Detect which cell encompasses the target text, then output its [x, y] center coordinate. 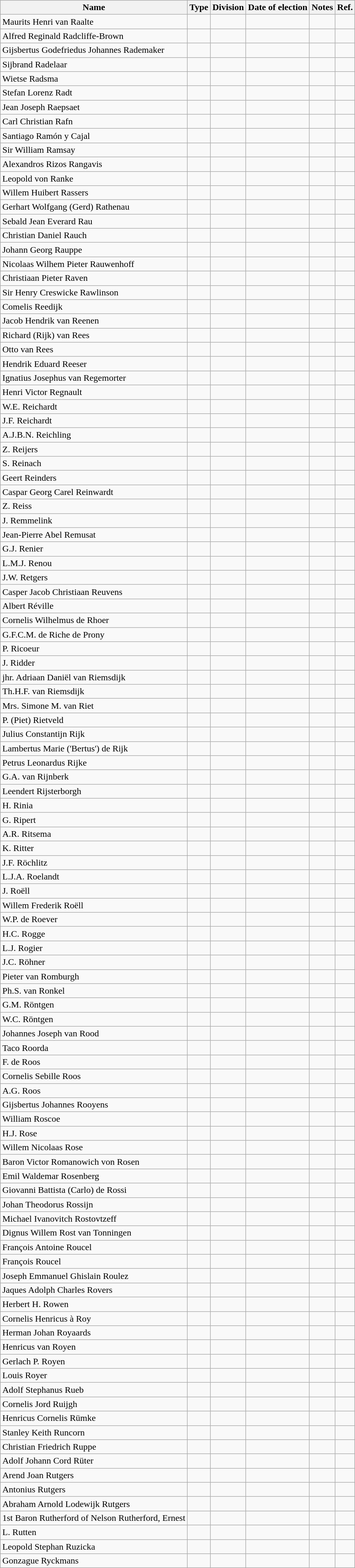
Gijsbertus Johannes Rooyens [94, 1105]
J. Roëll [94, 891]
Lambertus Marie ('Bertus') de Rijk [94, 748]
Sir Henry Creswicke Rawlinson [94, 292]
W.C. Röntgen [94, 1019]
François Antoine Roucel [94, 1247]
Jacob Hendrik van Reenen [94, 321]
Mrs. Simone M. van Riet [94, 706]
Sir William Ramsay [94, 150]
François Roucel [94, 1261]
Jaques Adolph Charles Rovers [94, 1290]
Carl Christian Rafn [94, 121]
Division [228, 7]
Johan Theodorus Rossijn [94, 1204]
Julius Constantijn Rijk [94, 734]
Cornelis Jord Ruijgh [94, 1404]
L.J. Rogier [94, 948]
Cornelis Wilhelmus de Rhoer [94, 620]
J.F. Reichardt [94, 421]
J. Remmelink [94, 520]
Sijbrand Radelaar [94, 64]
Stefan Lorenz Radt [94, 93]
G. Ripert [94, 820]
L.J.A. Roelandt [94, 877]
Otto van Rees [94, 349]
Adolf Stephanus Rueb [94, 1390]
Z. Reijers [94, 449]
Joseph Emmanuel Ghislain Roulez [94, 1276]
Ph.S. van Ronkel [94, 991]
Willem Huibert Rassers [94, 193]
Comelis Reedijk [94, 307]
Giovanni Battista (Carlo) de Rossi [94, 1190]
P. Ricoeur [94, 649]
Pieter van Romburgh [94, 976]
Alfred Reginald Radcliffe-Brown [94, 36]
Maurits Henri van Raalte [94, 22]
1st Baron Rutherford of Nelson Rutherford, Ernest [94, 1518]
K. Ritter [94, 848]
J.C. Röhner [94, 962]
Johann Georg Rauppe [94, 250]
Christian Friedrich Ruppe [94, 1447]
William Roscoe [94, 1119]
A.R. Ritsema [94, 834]
H.C. Rogge [94, 934]
Hendrik Eduard Reeser [94, 364]
Notes [322, 7]
Gerlach P. Royen [94, 1361]
Albert Réville [94, 606]
Emil Waldemar Rosenberg [94, 1176]
Christiaan Pieter Raven [94, 278]
Geert Reinders [94, 478]
Louis Royer [94, 1376]
W.E. Reichardt [94, 406]
Taco Roorda [94, 1048]
Petrus Leonardus Rijke [94, 763]
Th.H.F. van Riemsdijk [94, 692]
Jean-Pierre Abel Remusat [94, 535]
L.M.J. Renou [94, 563]
Herbert H. Rowen [94, 1304]
J. Ridder [94, 663]
Date of election [278, 7]
Gijsbertus Godefriedus Johannes Rademaker [94, 50]
Cornelis Sebille Roos [94, 1076]
G.M. Röntgen [94, 1005]
Adolf Johann Cord Rüter [94, 1461]
Leopold von Ranke [94, 179]
Dignus Willem Rost van Tonningen [94, 1233]
Name [94, 7]
Johannes Joseph van Rood [94, 1033]
Richard (Rijk) van Rees [94, 335]
Gerhart Wolfgang (Gerd) Rathenau [94, 207]
Ignatius Josephus van Regemorter [94, 378]
Willem Nicolaas Rose [94, 1148]
Henricus Cornelis Rümke [94, 1418]
Nicolaas Wilhem Pieter Rauwenhoff [94, 264]
A.G. Roos [94, 1091]
S. Reinach [94, 464]
Gonzague Ryckmans [94, 1561]
Baron Victor Romanowich von Rosen [94, 1162]
Wietse Radsma [94, 79]
Henri Victor Regnault [94, 392]
H. Rinia [94, 805]
Casper Jacob Christiaan Reuvens [94, 592]
Santiago Ramón y Cajal [94, 136]
W.P. de Roever [94, 920]
Michael Ivanovitch Rostovtzeff [94, 1219]
Sebald Jean Everard Rau [94, 221]
H.J. Rose [94, 1133]
L. Rutten [94, 1532]
Alexandros Rizos Rangavis [94, 164]
Henricus van Royen [94, 1347]
jhr. Adriaan Daniël van Riemsdijk [94, 677]
Antonius Rutgers [94, 1489]
Z. Reiss [94, 506]
G.F.C.M. de Riche de Prony [94, 635]
J.F. Röchlitz [94, 862]
Leopold Stephan Ruzicka [94, 1547]
A.J.B.N. Reichling [94, 435]
Arend Joan Rutgers [94, 1475]
Type [198, 7]
G.J. Renier [94, 549]
Christian Daniel Rauch [94, 235]
Herman Johan Royaards [94, 1333]
Leendert Rijsterborgh [94, 791]
Cornelis Henricus à Roy [94, 1318]
Abraham Arnold Lodewijk Rutgers [94, 1504]
G.A. van Rijnberk [94, 777]
Ref. [345, 7]
Jean Joseph Raepsaet [94, 107]
Stanley Keith Runcorn [94, 1432]
Caspar Georg Carel Reinwardt [94, 492]
P. (Piet) Rietveld [94, 720]
J.W. Retgers [94, 577]
F. de Roos [94, 1062]
Willem Frederik Roëll [94, 905]
